Capture the cell that displays the provided text and extract its (X, Y) central coordinate. 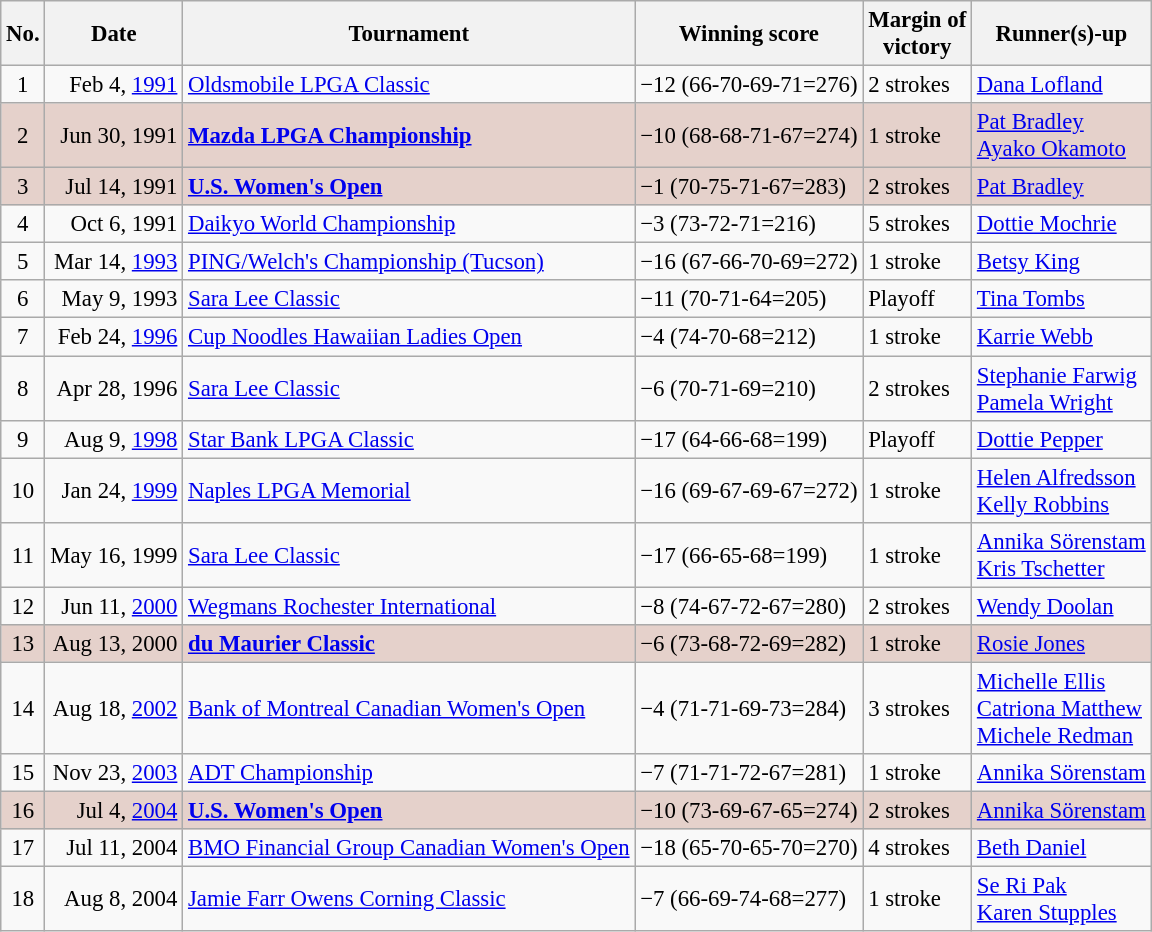
Aug 18, 2002 (114, 708)
Pat Bradley (1062, 187)
−4 (74-70-68=212) (749, 337)
18 (23, 900)
Tina Tombs (1062, 299)
1 (23, 85)
−10 (68-68-71-67=274) (749, 136)
−16 (67-66-70-69=272) (749, 262)
−7 (66-69-74-68=277) (749, 900)
Bank of Montreal Canadian Women's Open (409, 708)
Aug 8, 2004 (114, 900)
Jamie Farr Owens Corning Classic (409, 900)
−10 (73-69-67-65=274) (749, 810)
10 (23, 490)
Daikyo World Championship (409, 224)
13 (23, 644)
Dottie Mochrie (1062, 224)
Mazda LPGA Championship (409, 136)
−12 (66-70-69-71=276) (749, 85)
Stephanie Farwig Pamela Wright (1062, 388)
Aug 9, 1998 (114, 439)
Dana Lofland (1062, 85)
Margin ofvictory (918, 34)
−11 (70-71-64=205) (749, 299)
−17 (66-65-68=199) (749, 554)
No. (23, 34)
du Maurier Classic (409, 644)
PING/Welch's Championship (Tucson) (409, 262)
ADT Championship (409, 773)
Mar 14, 1993 (114, 262)
−16 (69-67-69-67=272) (749, 490)
May 9, 1993 (114, 299)
−6 (73-68-72-69=282) (749, 644)
11 (23, 554)
8 (23, 388)
−3 (73-72-71=216) (749, 224)
Date (114, 34)
Se Ri Pak Karen Stupples (1062, 900)
Oct 6, 1991 (114, 224)
5 strokes (918, 224)
Jul 14, 1991 (114, 187)
Betsy King (1062, 262)
Annika Sörenstam Kris Tschetter (1062, 554)
17 (23, 848)
Pat Bradley Ayako Okamoto (1062, 136)
Rosie Jones (1062, 644)
Dottie Pepper (1062, 439)
Aug 13, 2000 (114, 644)
Nov 23, 2003 (114, 773)
May 16, 1999 (114, 554)
Jun 11, 2000 (114, 606)
Tournament (409, 34)
14 (23, 708)
3 (23, 187)
16 (23, 810)
6 (23, 299)
Runner(s)-up (1062, 34)
Feb 4, 1991 (114, 85)
5 (23, 262)
−4 (71-71-69-73=284) (749, 708)
Jun 30, 1991 (114, 136)
Karrie Webb (1062, 337)
Winning score (749, 34)
Apr 28, 1996 (114, 388)
−1 (70-75-71-67=283) (749, 187)
4 strokes (918, 848)
Feb 24, 1996 (114, 337)
Naples LPGA Memorial (409, 490)
Michelle Ellis Catriona Matthew Michele Redman (1062, 708)
Oldsmobile LPGA Classic (409, 85)
2 (23, 136)
−6 (70-71-69=210) (749, 388)
3 strokes (918, 708)
4 (23, 224)
Helen Alfredsson Kelly Robbins (1062, 490)
Beth Daniel (1062, 848)
Wegmans Rochester International (409, 606)
Star Bank LPGA Classic (409, 439)
−18 (65-70-65-70=270) (749, 848)
BMO Financial Group Canadian Women's Open (409, 848)
Jan 24, 1999 (114, 490)
Cup Noodles Hawaiian Ladies Open (409, 337)
Wendy Doolan (1062, 606)
9 (23, 439)
−8 (74-67-72-67=280) (749, 606)
Jul 4, 2004 (114, 810)
Jul 11, 2004 (114, 848)
−7 (71-71-72-67=281) (749, 773)
7 (23, 337)
−17 (64-66-68=199) (749, 439)
12 (23, 606)
15 (23, 773)
